Output the (x, y) coordinate of the center of the cell containing the given text.  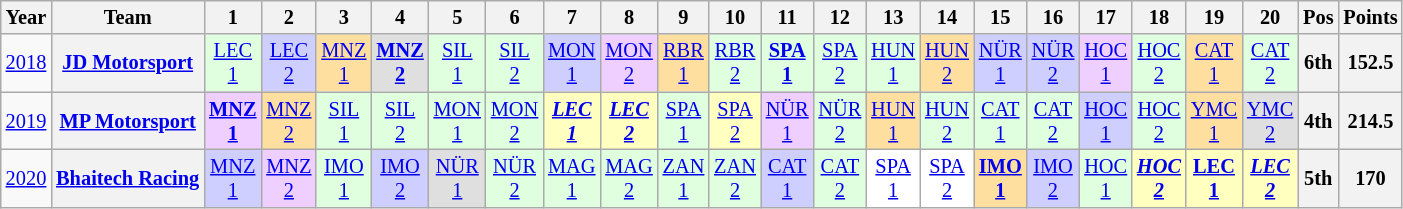
Bhaitech Racing (128, 178)
3 (344, 17)
MP Motorsport (128, 121)
19 (1214, 17)
7 (572, 17)
2019 (26, 121)
Pos (1318, 17)
214.5 (1370, 121)
11 (788, 17)
Points (1370, 17)
4 (400, 17)
MAG1 (572, 178)
6th (1318, 63)
2020 (26, 178)
5th (1318, 178)
152.5 (1370, 63)
RBR1 (684, 63)
12 (840, 17)
1 (232, 17)
Team (128, 17)
JD Motorsport (128, 63)
8 (628, 17)
ZAN1 (684, 178)
5 (458, 17)
18 (1159, 17)
9 (684, 17)
YMC1 (1214, 121)
13 (893, 17)
170 (1370, 178)
MAG2 (628, 178)
17 (1106, 17)
2 (288, 17)
20 (1270, 17)
4th (1318, 121)
Year (26, 17)
16 (1054, 17)
YMC2 (1270, 121)
RBR2 (735, 63)
6 (514, 17)
10 (735, 17)
15 (1000, 17)
14 (947, 17)
2018 (26, 63)
ZAN2 (735, 178)
